Determine the [X, Y] coordinate at the center of the cell enclosing the given text.  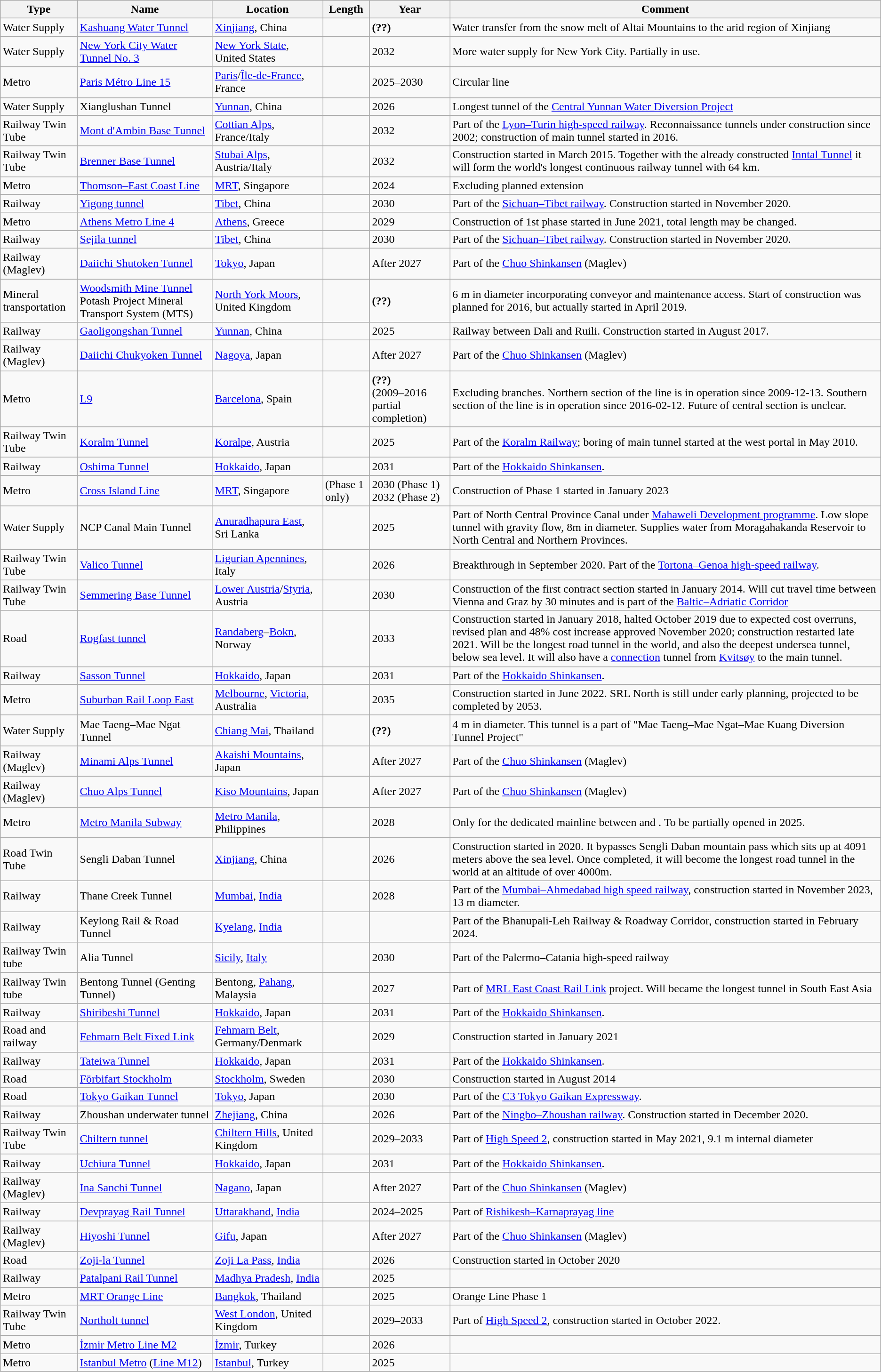
Anuradhapura East, Sri Lanka [267, 528]
Fehmarn Belt, Germany/Denmark [267, 1036]
Cottian Alps, France/Italy [267, 131]
Location [267, 9]
Hiyoshi Tunnel [145, 1236]
Yigong tunnel [145, 203]
Excluding planned extension [665, 185]
Lower Austria/Styria, Austria [267, 595]
Keylong Rail & Road Tunnel [145, 927]
Chiltern Hills, United Kingdom [267, 1139]
Kashuang Water Tunnel [145, 27]
Mineral transportation [39, 300]
Zoji-la Tunnel [145, 1260]
Gifu, Japan [267, 1236]
Mae Taeng–Mae Ngat Tunnel [145, 730]
Thomson–East Coast Line [145, 185]
Woodsmith Mine Tunnel Potash Project Mineral Transport System (MTS) [145, 300]
Mont d'Ambin Base Tunnel [145, 131]
Tateiwa Tunnel [145, 1061]
Kiso Mountains, Japan [267, 792]
Akaishi Mountains, Japan [267, 761]
Uttarakhand, India [267, 1212]
Daiichi Shutoken Tunnel [145, 264]
Part of the Koralm Railway; boring of main tunnel started at the west portal in May 2010. [665, 442]
2030 (Phase 1)2032 (Phase 2) [409, 490]
Devprayag Rail Tunnel [145, 1212]
Gaoligongshan Tunnel [145, 331]
Istanbul Metro (Line M12) [145, 1363]
Patalpani Rail Tunnel [145, 1278]
Road and railway [39, 1036]
Only for the dedicated mainline between and . To be partially opened in 2025. [665, 822]
Circular line [665, 82]
Cross Island Line [145, 490]
Road Twin Tube [39, 859]
Railway between Dali and Ruili. Construction started in August 2017. [665, 331]
2024–2025 [409, 1212]
Longest tunnel of the Central Yunnan Water Diversion Project [665, 106]
Paris/Île-de-France, France [267, 82]
Sasson Tunnel [145, 675]
Ligurian Apennines, Italy [267, 565]
Name [145, 9]
2033 [409, 638]
Athens Metro Line 4 [145, 221]
Water transfer from the snow melt of Altai Mountains to the arid region of Xinjiang [665, 27]
Tokyo Gaikan Tunnel [145, 1097]
Construction started in October 2020 [665, 1260]
Valico Tunnel [145, 565]
Part of the Ningbo–Zhoushan railway. Construction started in December 2020. [665, 1115]
Part of High Speed 2, construction started in October 2022. [665, 1321]
Nagoya, Japan [267, 356]
Barcelona, Spain [267, 399]
İzmir Metro Line M2 [145, 1345]
Xianglushan Tunnel [145, 106]
Brenner Base Tunnel [145, 161]
Construction of 1st phase started in June 2021, total length may be changed. [665, 221]
New York City Water Tunnel No. 3 [145, 52]
Alia Tunnel [145, 957]
Stockholm, Sweden [267, 1079]
Sicily, Italy [267, 957]
Oshima Tunnel [145, 466]
Length [346, 9]
Istanbul, Turkey [267, 1363]
Thane Creek Tunnel [145, 896]
Part of the Lyon–Turin high-speed railway. Reconnaissance tunnels under construction since 2002; construction of main tunnel started in 2016. [665, 131]
2025–2030 [409, 82]
Suburban Rail Loop East [145, 699]
4 m in diameter. This tunnel is a part of "Mae Taeng–Mae Ngat–Mae Kuang Diversion Tunnel Project" [665, 730]
Part of the C3 Tokyo Gaikan Expressway. [665, 1097]
Rogfast tunnel [145, 638]
Koralm Tunnel [145, 442]
Year [409, 9]
Athens, Greece [267, 221]
(Phase 1 only) [346, 490]
Nagano, Japan [267, 1187]
North York Moors, United Kingdom [267, 300]
Sejila tunnel [145, 239]
Förbifart Stockholm [145, 1079]
Orange Line Phase 1 [665, 1296]
Comment [665, 9]
Construction of Phase 1 started in January 2023 [665, 490]
Madhya Pradesh, India [267, 1278]
Part of MRL East Coast Rail Link project. Will became the longest tunnel in South East Asia [665, 988]
Bangkok, Thailand [267, 1296]
Minami Alps Tunnel [145, 761]
Chiang Mai, Thailand [267, 730]
Part of the Palermo–Catania high-speed railway [665, 957]
Construction started in June 2022. SRL North is still under early planning, projected to be completed by 2053. [665, 699]
İzmir, Turkey [267, 1345]
Fehmarn Belt Fixed Link [145, 1036]
2027 [409, 988]
Metro Manila Subway [145, 822]
Construction started in January 2021 [665, 1036]
Daiichi Chukyoken Tunnel [145, 356]
Semmering Base Tunnel [145, 595]
Melbourne, Victoria, Australia [267, 699]
Kyelang, India [267, 927]
L9 [145, 399]
Ina Sanchi Tunnel [145, 1187]
Koralpe, Austria [267, 442]
Bentong, Pahang, Malaysia [267, 988]
Uchiura Tunnel [145, 1163]
Bentong Tunnel (Genting Tunnel) [145, 988]
Type [39, 9]
More water supply for New York City. Partially in use. [665, 52]
Mumbai, India [267, 896]
New York State, United States [267, 52]
Part of Rishikesh–Karnaprayag line [665, 1212]
West London, United Kingdom [267, 1321]
Part of High Speed 2, construction started in May 2021, 9.1 m internal diameter [665, 1139]
Part of the Bhanupali-Leh Railway & Roadway Corridor, construction started in February 2024. [665, 927]
Zhoushan underwater tunnel [145, 1115]
Zhejiang, China [267, 1115]
Paris Métro Line 15 [145, 82]
NCP Canal Main Tunnel [145, 528]
Construction started in August 2014 [665, 1079]
Northolt tunnel [145, 1321]
Breakthrough in September 2020. Part of the Tortona–Genoa high-speed railway. [665, 565]
2024 [409, 185]
MRT Orange Line [145, 1296]
Zoji La Pass, India [267, 1260]
Metro Manila, Philippines [267, 822]
Part of the Mumbai–Ahmedabad high speed railway, construction started in November 2023, 13 m diameter. [665, 896]
Chiltern tunnel [145, 1139]
Shiribeshi Tunnel [145, 1012]
(??)(2009–2016 partial completion) [409, 399]
Chuo Alps Tunnel [145, 792]
Sengli Daban Tunnel [145, 859]
6 m in diameter incorporating conveyor and maintenance access. Start of construction was planned for 2016, but actually started in April 2019. [665, 300]
Stubai Alps, Austria/Italy [267, 161]
Randaberg–Bokn, Norway [267, 638]
2035 [409, 699]
